Identify which cell holds the provided text, then report its [x, y] central coordinate. 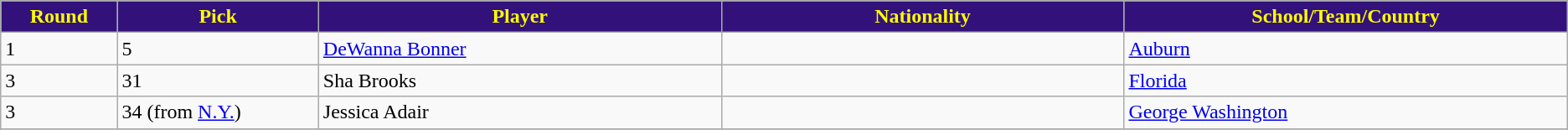
Player [519, 17]
Florida [1345, 81]
1 [59, 49]
George Washington [1345, 112]
Pick [218, 17]
Round [59, 17]
DeWanna Bonner [519, 49]
Auburn [1345, 49]
31 [218, 81]
34 (from N.Y.) [218, 112]
Nationality [923, 17]
Jessica Adair [519, 112]
Sha Brooks [519, 81]
School/Team/Country [1345, 17]
5 [218, 49]
